Search for the cell housing the specified text and yield its [X, Y] center coordinate. 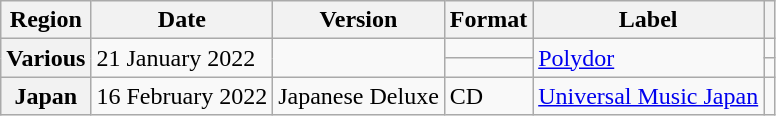
Polydor [648, 58]
Version [359, 20]
Universal Music Japan [648, 96]
Japanese Deluxe [359, 96]
Date [182, 20]
21 January 2022 [182, 58]
Label [648, 20]
CD [488, 96]
16 February 2022 [182, 96]
Various [46, 58]
Region [46, 20]
Japan [46, 96]
Format [488, 20]
